For the text-containing cell, return its midpoint in (x, y) coordinate format. 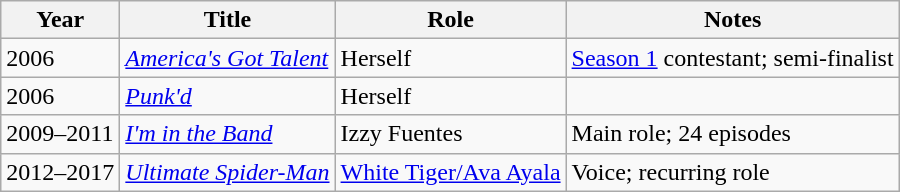
Ultimate Spider-Man (228, 172)
2012–2017 (60, 172)
Role (450, 20)
Punk'd (228, 96)
I'm in the Band (228, 134)
Season 1 contestant; semi-finalist (732, 58)
2009–2011 (60, 134)
America's Got Talent (228, 58)
White Tiger/Ava Ayala (450, 172)
Title (228, 20)
Notes (732, 20)
Year (60, 20)
Voice; recurring role (732, 172)
Izzy Fuentes (450, 134)
Main role; 24 episodes (732, 134)
